Scan for the cell matching the given text and deliver its [x, y] coordinate at center. 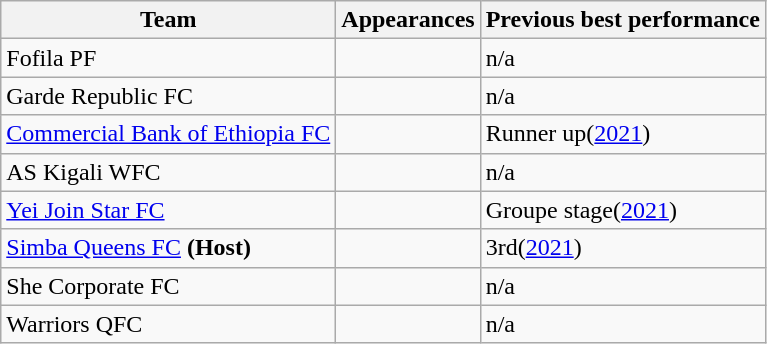
AS Kigali WFC [168, 172]
Runner up(2021) [622, 134]
3rd(2021) [622, 248]
Commercial Bank of Ethiopia FC [168, 134]
Garde Republic FC [168, 96]
Previous best performance [622, 20]
Appearances [408, 20]
Simba Queens FC (Host) [168, 248]
Groupe stage(2021) [622, 210]
Team [168, 20]
Yei Join Star FC [168, 210]
Warriors QFC [168, 324]
She Corporate FC [168, 286]
Fofila PF [168, 58]
